Return the (x, y) coordinate for the center point of the cell that contains the specified text.  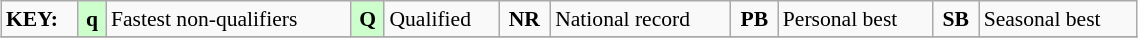
Seasonal best (1058, 19)
NR (524, 19)
Personal best (856, 19)
Fastest non-qualifiers (228, 19)
q (92, 19)
Q (368, 19)
Qualified (441, 19)
National record (640, 19)
KEY: (40, 19)
PB (754, 19)
SB (956, 19)
